Determine the (x, y) coordinate at the center of the cell enclosing the given text.  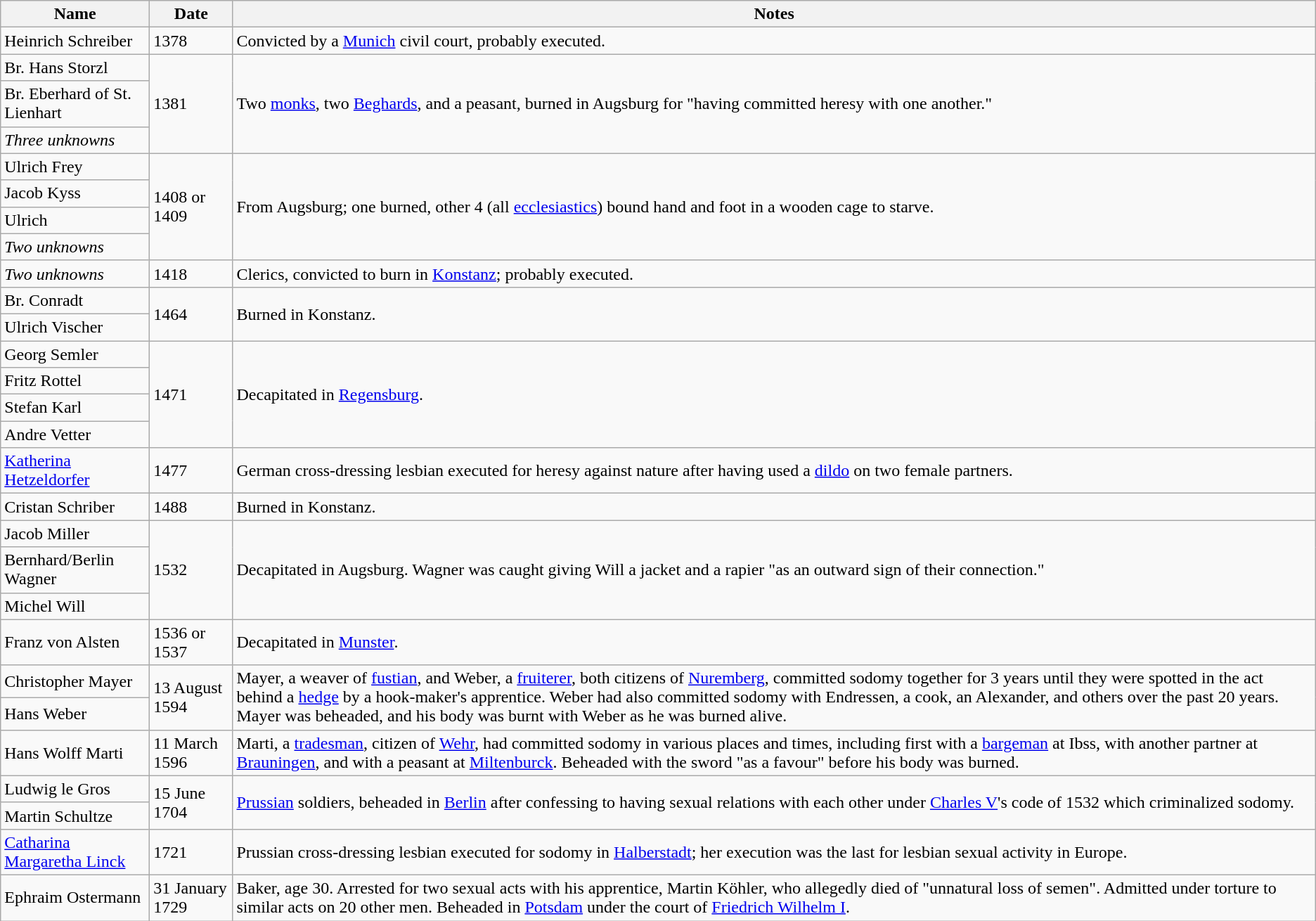
Stefan Karl (75, 408)
Br. Hans Storzl (75, 67)
1471 (191, 394)
Three unknowns (75, 140)
German cross-dressing lesbian executed for heresy against nature after having used a dildo on two female partners. (774, 471)
1418 (191, 273)
Date (191, 14)
Heinrich Schreiber (75, 41)
Michel Will (75, 606)
Two monks, two Beghards, and a peasant, burned in Augsburg for "having committed heresy with one another." (774, 104)
1536 or 1537 (191, 643)
Decapitated in Augsburg. Wagner was caught giving Will a jacket and a rapier "as an outward sign of their connection." (774, 569)
Clerics, convicted to burn in Konstanz; probably executed. (774, 273)
1477 (191, 471)
1378 (191, 41)
Prussian cross-dressing lesbian executed for sodomy in Halberstadt; her execution was the last for lesbian sexual activity in Europe. (774, 852)
Hans Wolff Marti (75, 752)
1464 (191, 314)
From Augsburg; one burned, other 4 (all ecclesiastics) bound hand and foot in a wooden cage to starve. (774, 207)
Catharina Margaretha Linck (75, 852)
Christopher Mayer (75, 681)
Br. Conradt (75, 300)
Decapitated in Regensburg. (774, 394)
1532 (191, 569)
Decapitated in Munster. (774, 643)
Hans Weber (75, 714)
1408 or 1409 (191, 207)
1488 (191, 507)
1381 (191, 104)
1721 (191, 852)
Bernhard/Berlin Wagner (75, 569)
Notes (774, 14)
Ulrich Vischer (75, 327)
Jacob Kyss (75, 193)
Ludwig le Gros (75, 789)
15 June 1704 (191, 802)
Br. Eberhard of St. Lienhart (75, 104)
Martin Schultze (75, 816)
Convicted by a Munich civil court, probably executed. (774, 41)
Andre Vetter (75, 434)
31 January 1729 (191, 897)
Name (75, 14)
Ulrich (75, 220)
Franz von Alsten (75, 643)
Ulrich Frey (75, 167)
Georg Semler (75, 354)
Katherina Hetzeldorfer (75, 471)
Jacob Miller (75, 534)
11 March 1596 (191, 752)
Fritz Rottel (75, 381)
Cristan Schriber (75, 507)
Ephraim Ostermann (75, 897)
13 August 1594 (191, 697)
